Pinpoint the cell where the given text exists, returning its (x, y) midpoint coordinate. 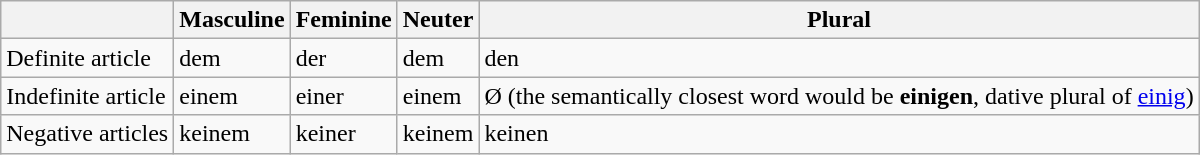
keiner (344, 134)
den (839, 58)
Feminine (344, 20)
Neuter (438, 20)
Masculine (232, 20)
Definite article (88, 58)
Negative articles (88, 134)
Ø (the semantically closest word would be einigen, dative plural of einig) (839, 96)
keinen (839, 134)
Indefinite article (88, 96)
einer (344, 96)
Plural (839, 20)
der (344, 58)
